From the cell containing the given text, extract its center point as (x, y) coordinate. 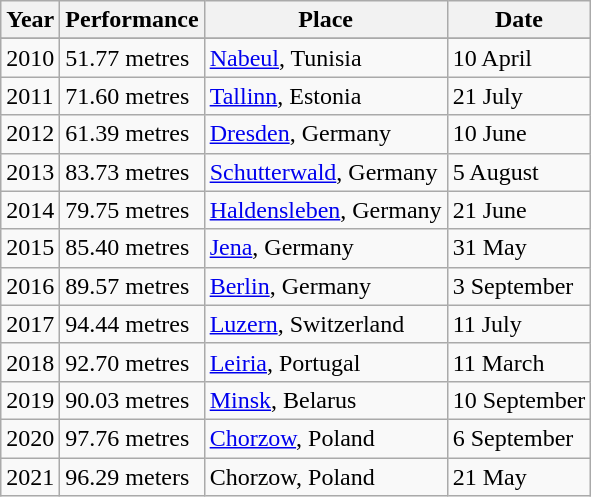
51.77 metres (132, 58)
Jena, Germany (326, 248)
10 June (519, 134)
2014 (30, 210)
21 June (519, 210)
Luzern, Switzerland (326, 324)
Place (326, 20)
89.57 metres (132, 286)
2012 (30, 134)
83.73 metres (132, 172)
Berlin, Germany (326, 286)
94.44 metres (132, 324)
Leiria, Portugal (326, 362)
92.70 metres (132, 362)
2010 (30, 58)
Performance (132, 20)
Schutterwald, Germany (326, 172)
2021 (30, 477)
Minsk, Belarus (326, 400)
6 September (519, 438)
2011 (30, 96)
Dresden, Germany (326, 134)
Date (519, 20)
Tallinn, Estonia (326, 96)
61.39 metres (132, 134)
2020 (30, 438)
2019 (30, 400)
71.60 metres (132, 96)
85.40 metres (132, 248)
21 May (519, 477)
Haldensleben, Germany (326, 210)
3 September (519, 286)
79.75 metres (132, 210)
11 July (519, 324)
2015 (30, 248)
31 May (519, 248)
90.03 metres (132, 400)
Year (30, 20)
5 August (519, 172)
2013 (30, 172)
2018 (30, 362)
97.76 metres (132, 438)
2016 (30, 286)
Nabeul, Tunisia (326, 58)
10 September (519, 400)
96.29 meters (132, 477)
21 July (519, 96)
10 April (519, 58)
2017 (30, 324)
11 March (519, 362)
